Output the [x, y] coordinate of the center of the cell containing the given text.  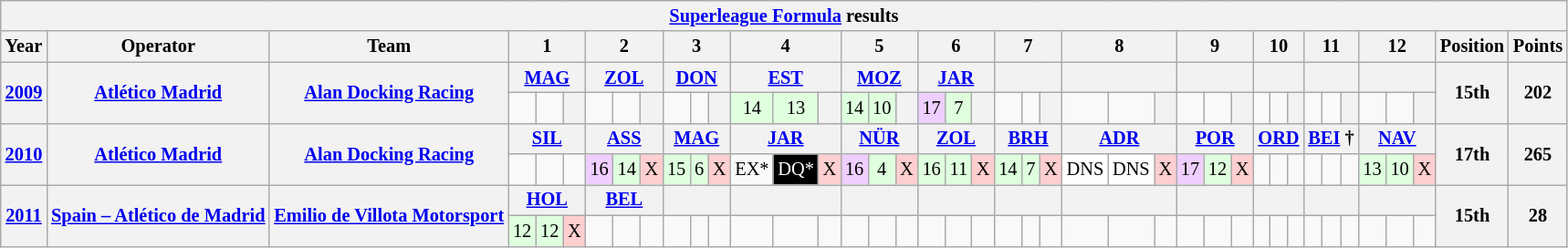
2010 [24, 153]
EST [785, 77]
Operator [158, 46]
Spain – Atlético de Madrid [158, 215]
9 [1215, 46]
HOL [547, 200]
BEL [624, 200]
17th [1472, 153]
SIL [547, 139]
DON [696, 77]
5 [879, 46]
ASS [624, 139]
2009 [24, 93]
NAV [1397, 139]
Superleague Formula results [784, 15]
POR [1215, 139]
DQ* [796, 170]
265 [1538, 153]
202 [1538, 93]
2011 [24, 215]
8 [1119, 46]
1 [547, 46]
NÜR [879, 139]
28 [1538, 215]
BRH [1028, 139]
2 [624, 46]
15 [676, 170]
3 [696, 46]
Points [1538, 46]
Year [24, 46]
Position [1472, 46]
EX* [752, 170]
Emilio de Villota Motorsport [389, 215]
MOZ [879, 77]
ADR [1119, 139]
ORD [1278, 139]
BEI † [1331, 139]
Team [389, 46]
